Capture the cell that displays the provided text and extract its (X, Y) central coordinate. 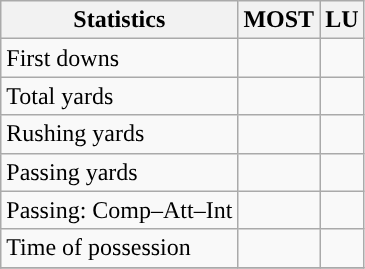
Total yards (120, 96)
Passing yards (120, 172)
MOST (279, 20)
LU (342, 20)
Passing: Comp–Att–Int (120, 210)
Statistics (120, 20)
First downs (120, 58)
Rushing yards (120, 134)
Time of possession (120, 248)
